Identify which cell holds the provided text, then report its (X, Y) central coordinate. 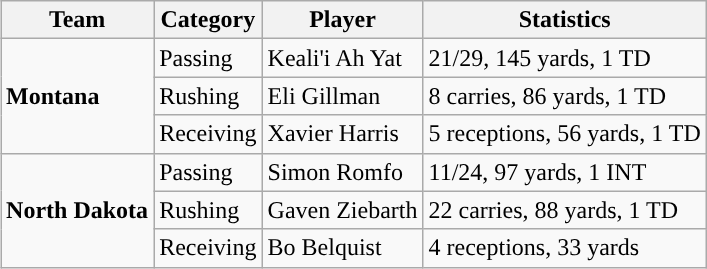
11/24, 97 yards, 1 INT (564, 172)
Montana (78, 96)
Eli Gillman (342, 96)
4 receptions, 33 yards (564, 248)
Team (78, 20)
Category (208, 20)
22 carries, 88 yards, 1 TD (564, 210)
5 receptions, 56 yards, 1 TD (564, 134)
Player (342, 20)
Bo Belquist (342, 248)
Gaven Ziebarth (342, 210)
Statistics (564, 20)
8 carries, 86 yards, 1 TD (564, 96)
North Dakota (78, 210)
Keali'i Ah Yat (342, 58)
Simon Romfo (342, 172)
Xavier Harris (342, 134)
21/29, 145 yards, 1 TD (564, 58)
